Detect which cell encompasses the target text, then output its [X, Y] center coordinate. 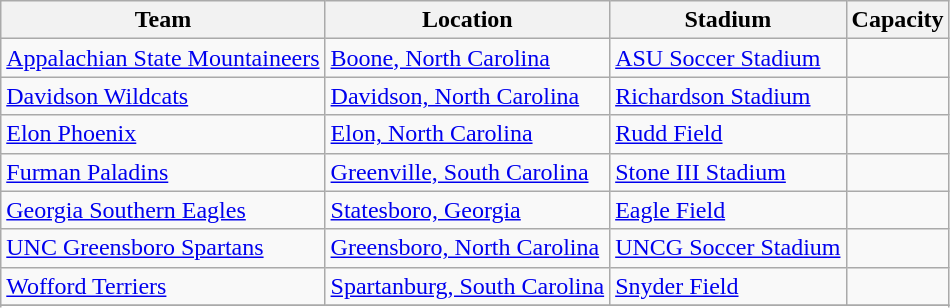
Georgia Southern Eagles [163, 210]
Team [163, 20]
Appalachian State Mountaineers [163, 58]
Location [468, 20]
Capacity [898, 20]
Stadium [728, 20]
Furman Paladins [163, 172]
Rudd Field [728, 134]
Spartanburg, South Carolina [468, 286]
Statesboro, Georgia [468, 210]
Richardson Stadium [728, 96]
UNCG Soccer Stadium [728, 248]
Greenville, South Carolina [468, 172]
UNC Greensboro Spartans [163, 248]
Davidson, North Carolina [468, 96]
Snyder Field [728, 286]
Stone III Stadium [728, 172]
Davidson Wildcats [163, 96]
Elon Phoenix [163, 134]
Eagle Field [728, 210]
Boone, North Carolina [468, 58]
ASU Soccer Stadium [728, 58]
Elon, North Carolina [468, 134]
Wofford Terriers [163, 286]
Greensboro, North Carolina [468, 248]
